Determine the [x, y] coordinate at the center of the cell enclosing the given text.  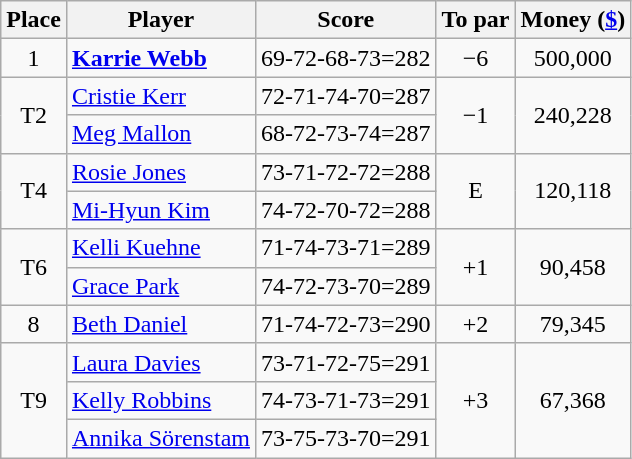
120,118 [573, 191]
Kelly Robbins [160, 400]
Mi-Hyun Kim [160, 210]
71-74-73-71=289 [346, 248]
Money ($) [573, 20]
67,368 [573, 400]
Player [160, 20]
T2 [34, 115]
71-74-72-73=290 [346, 324]
T6 [34, 267]
+2 [476, 324]
72-71-74-70=287 [346, 96]
Score [346, 20]
90,458 [573, 267]
T9 [34, 400]
73-75-73-70=291 [346, 438]
69-72-68-73=282 [346, 58]
+1 [476, 267]
−1 [476, 115]
Meg Mallon [160, 134]
Laura Davies [160, 362]
−6 [476, 58]
Cristie Kerr [160, 96]
Annika Sörenstam [160, 438]
Beth Daniel [160, 324]
74-73-71-73=291 [346, 400]
Kelli Kuehne [160, 248]
Karrie Webb [160, 58]
To par [476, 20]
68-72-73-74=287 [346, 134]
Grace Park [160, 286]
+3 [476, 400]
8 [34, 324]
T4 [34, 191]
500,000 [573, 58]
73-71-72-75=291 [346, 362]
E [476, 191]
79,345 [573, 324]
240,228 [573, 115]
73-71-72-72=288 [346, 172]
74-72-70-72=288 [346, 210]
Place [34, 20]
74-72-73-70=289 [346, 286]
1 [34, 58]
Rosie Jones [160, 172]
